Extract the (X, Y) coordinate from the center of the cell holding the provided text.  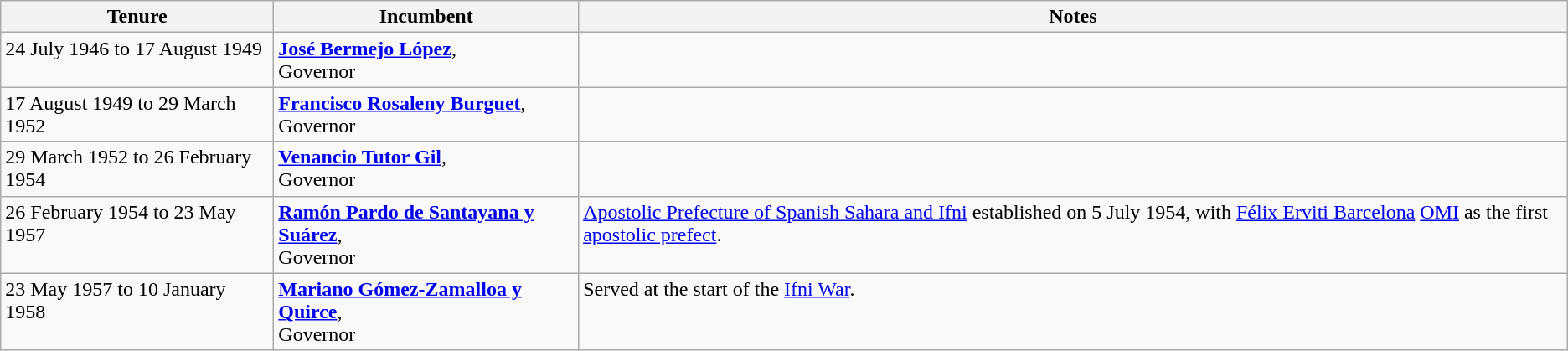
Ramón Pardo de Santayana y Suárez,Governor (426, 235)
29 March 1952 to 26 February 1954 (137, 169)
Venancio Tutor Gil,Governor (426, 169)
26 February 1954 to 23 May 1957 (137, 235)
Francisco Rosaleny Burguet,Governor (426, 114)
24 July 1946 to 17 August 1949 (137, 60)
Notes (1074, 17)
José Bermejo López,Governor (426, 60)
17 August 1949 to 29 March 1952 (137, 114)
Mariano Gómez-Zamalloa y Quirce,Governor (426, 312)
Tenure (137, 17)
Served at the start of the Ifni War. (1074, 312)
23 May 1957 to 10 January 1958 (137, 312)
Apostolic Prefecture of Spanish Sahara and Ifni established on 5 July 1954, with Félix Erviti Barcelona OMI as the first apostolic prefect. (1074, 235)
Incumbent (426, 17)
